Identify which cell holds the provided text, then report its [x, y] central coordinate. 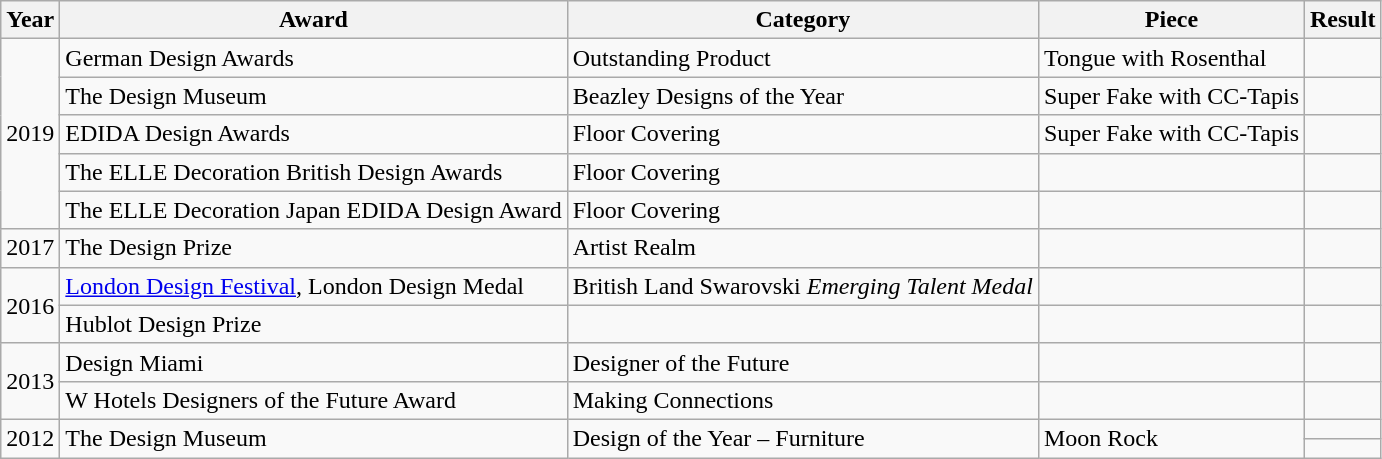
EDIDA Design Awards [314, 134]
British Land Swarovski Emerging Talent Medal [802, 286]
The Design Prize [314, 248]
Moon Rock [1171, 438]
Outstanding Product [802, 58]
2013 [30, 381]
Hublot Design Prize [314, 324]
2016 [30, 305]
Design of the Year – Furniture [802, 438]
The ELLE Decoration British Design Awards [314, 172]
Year [30, 20]
German Design Awards [314, 58]
Tongue with Rosenthal [1171, 58]
Result [1343, 20]
2012 [30, 438]
Piece [1171, 20]
Artist Realm [802, 248]
London Design Festival, London Design Medal [314, 286]
Beazley Designs of the Year [802, 96]
Designer of the Future [802, 362]
Making Connections [802, 400]
Award [314, 20]
Category [802, 20]
W Hotels Designers of the Future Award [314, 400]
Design Miami [314, 362]
2017 [30, 248]
The ELLE Decoration Japan EDIDA Design Award [314, 210]
2019 [30, 134]
